Pinpoint the cell where the given text exists, returning its [x, y] midpoint coordinate. 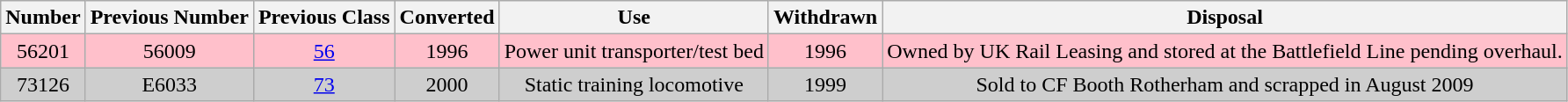
73 [323, 84]
E6033 [169, 84]
2000 [446, 84]
Previous Number [169, 18]
56 [323, 51]
56201 [43, 51]
Power unit transporter/test bed [634, 51]
Number [43, 18]
Use [634, 18]
73126 [43, 84]
Static training locomotive [634, 84]
Converted [446, 18]
Disposal [1225, 18]
1999 [824, 84]
Withdrawn [824, 18]
Sold to CF Booth Rotherham and scrapped in August 2009 [1225, 84]
Previous Class [323, 18]
Owned by UK Rail Leasing and stored at the Battlefield Line pending overhaul. [1225, 51]
56009 [169, 51]
